Provide the [X, Y] coordinate of the cell's center where the given text is located.  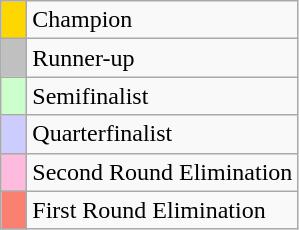
Quarterfinalist [162, 134]
First Round Elimination [162, 210]
Runner-up [162, 58]
Champion [162, 20]
Semifinalist [162, 96]
Second Round Elimination [162, 172]
